Detect which cell encompasses the target text, then output its (x, y) center coordinate. 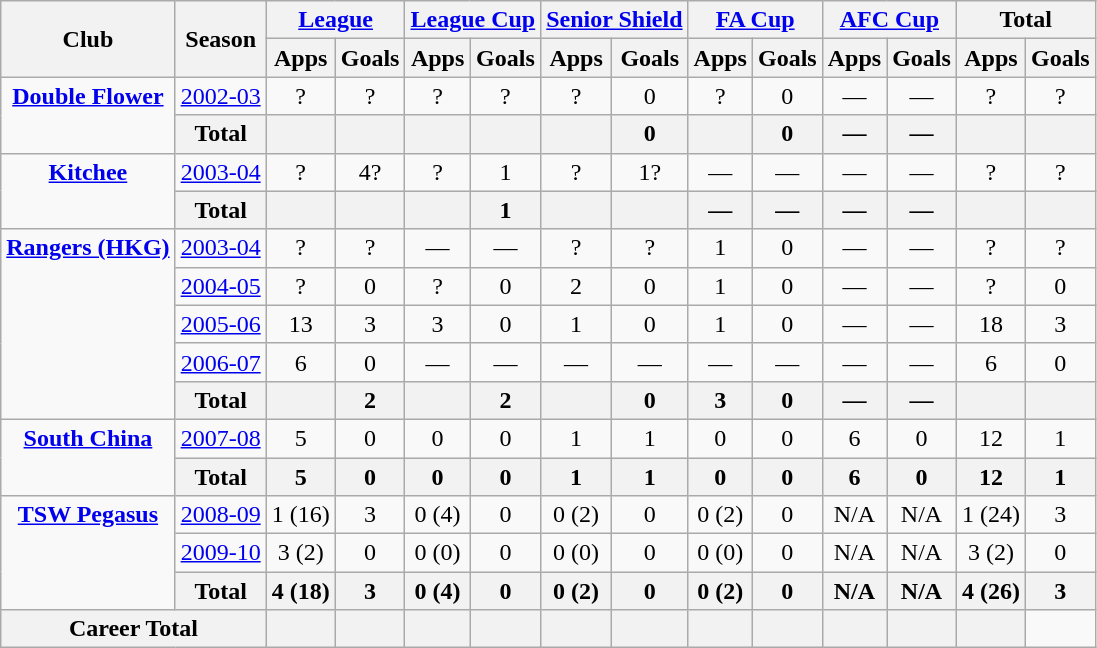
League (336, 20)
Club (88, 39)
Double Flower (88, 115)
2002-03 (220, 96)
FA Cup (755, 20)
4 (18) (300, 591)
2006-07 (220, 362)
Career Total (134, 629)
4 (26) (990, 591)
League Cup (473, 20)
2008-09 (220, 515)
Rangers (HKG) (88, 324)
1? (650, 172)
13 (300, 324)
1 (24) (990, 515)
2007-08 (220, 438)
Kitchee (88, 191)
South China (88, 457)
2004-05 (220, 286)
4? (370, 172)
2005-06 (220, 324)
TSW Pegasus (88, 553)
AFC Cup (889, 20)
18 (990, 324)
1 (16) (300, 515)
2009-10 (220, 553)
Senior Shield (614, 20)
Season (220, 39)
